Pinpoint the cell where the given text exists, returning its (X, Y) midpoint coordinate. 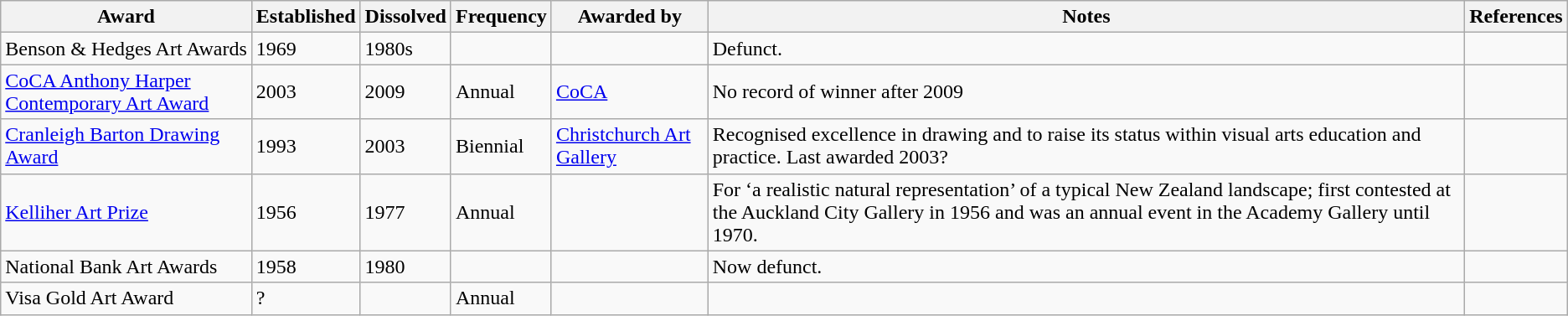
1993 (306, 146)
Award (126, 17)
Awarded by (630, 17)
CoCA Anthony Harper Contemporary Art Award (126, 92)
References (1516, 17)
Kelliher Art Prize (126, 212)
Christchurch Art Gallery (630, 146)
Established (306, 17)
1980s (405, 49)
Recognised excellence in drawing and to raise its status within visual arts education and practice. Last awarded 2003? (1086, 146)
1977 (405, 212)
CoCA (630, 92)
Defunct. (1086, 49)
Visa Gold Art Award (126, 298)
Frequency (501, 17)
Dissolved (405, 17)
Benson & Hedges Art Awards (126, 49)
National Bank Art Awards (126, 267)
Cranleigh Barton Drawing Award (126, 146)
Now defunct. (1086, 267)
2009 (405, 92)
Notes (1086, 17)
? (306, 298)
Biennial (501, 146)
1956 (306, 212)
No record of winner after 2009 (1086, 92)
1980 (405, 267)
1969 (306, 49)
1958 (306, 267)
